Return the (X, Y) coordinate for the center point of the cell that contains the specified text.  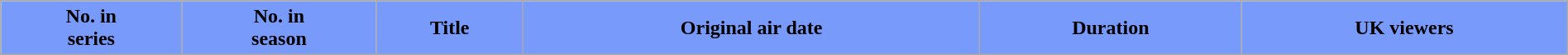
No. inseason (280, 28)
Duration (1111, 28)
UK viewers (1404, 28)
Title (450, 28)
No. inseries (91, 28)
Original air date (751, 28)
